From the cell containing the given text, extract its center point as (x, y) coordinate. 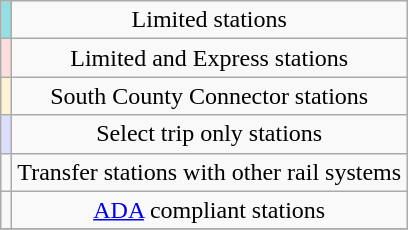
South County Connector stations (210, 96)
Limited and Express stations (210, 58)
Limited stations (210, 20)
Select trip only stations (210, 134)
ADA compliant stations (210, 210)
Transfer stations with other rail systems (210, 172)
